From the cell containing the given text, extract its center point as [X, Y] coordinate. 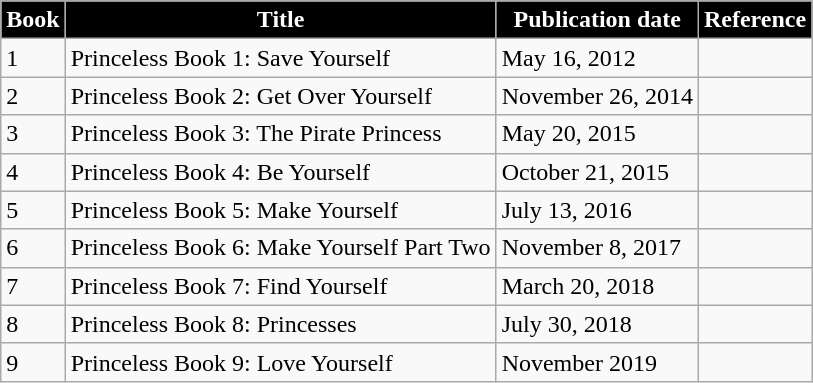
3 [33, 134]
5 [33, 210]
Princeless Book 9: Love Yourself [280, 362]
October 21, 2015 [597, 172]
Princeless Book 2: Get Over Yourself [280, 96]
Princeless Book 8: Princesses [280, 324]
4 [33, 172]
Book [33, 20]
1 [33, 58]
March 20, 2018 [597, 286]
Reference [754, 20]
6 [33, 248]
November 2019 [597, 362]
Princeless Book 5: Make Yourself [280, 210]
July 13, 2016 [597, 210]
Princeless Book 7: Find Yourself [280, 286]
Princeless Book 3: The Pirate Princess [280, 134]
8 [33, 324]
May 16, 2012 [597, 58]
Publication date [597, 20]
November 8, 2017 [597, 248]
Title [280, 20]
9 [33, 362]
November 26, 2014 [597, 96]
2 [33, 96]
July 30, 2018 [597, 324]
Princeless Book 6: Make Yourself Part Two [280, 248]
Princeless Book 4: Be Yourself [280, 172]
7 [33, 286]
Princeless Book 1: Save Yourself [280, 58]
May 20, 2015 [597, 134]
